Provide the (X, Y) coordinate of the cell's center where the given text is located.  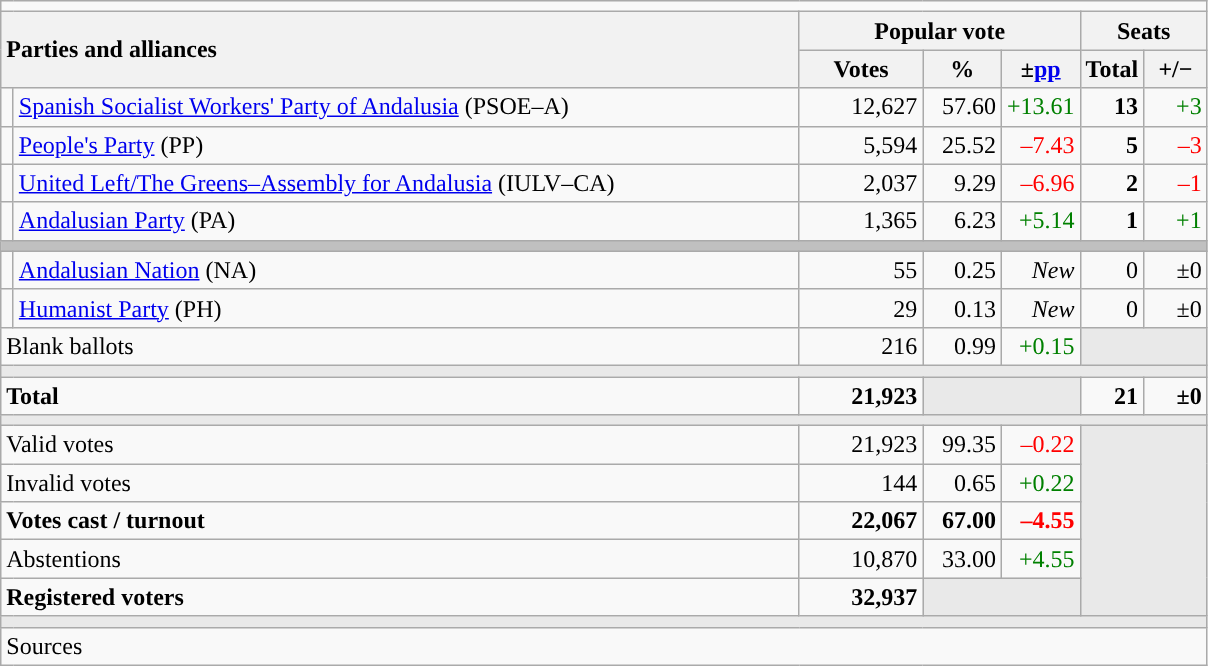
Invalid votes (400, 483)
21 (1112, 395)
55 (861, 270)
216 (861, 346)
9.29 (962, 183)
–6.96 (1040, 183)
2,037 (861, 183)
Popular vote (940, 31)
+0.15 (1040, 346)
+0.22 (1040, 483)
29 (861, 308)
1,365 (861, 221)
–0.22 (1040, 445)
57.60 (962, 107)
United Left/The Greens–Assembly for Andalusia (IULV–CA) (406, 183)
% (962, 69)
+1 (1176, 221)
0.25 (962, 270)
+3 (1176, 107)
Votes (861, 69)
67.00 (962, 521)
±pp (1040, 69)
12,627 (861, 107)
Humanist Party (PH) (406, 308)
1 (1112, 221)
–7.43 (1040, 145)
0.99 (962, 346)
33.00 (962, 559)
Andalusian Nation (NA) (406, 270)
+13.61 (1040, 107)
–1 (1176, 183)
0.13 (962, 308)
144 (861, 483)
25.52 (962, 145)
22,067 (861, 521)
Registered voters (400, 597)
99.35 (962, 445)
0.65 (962, 483)
–4.55 (1040, 521)
Sources (604, 646)
+4.55 (1040, 559)
Seats (1144, 31)
5,594 (861, 145)
+5.14 (1040, 221)
Valid votes (400, 445)
32,937 (861, 597)
Blank ballots (400, 346)
Spanish Socialist Workers' Party of Andalusia (PSOE–A) (406, 107)
People's Party (PP) (406, 145)
Abstentions (400, 559)
6.23 (962, 221)
10,870 (861, 559)
Votes cast / turnout (400, 521)
13 (1112, 107)
2 (1112, 183)
–3 (1176, 145)
5 (1112, 145)
+/− (1176, 69)
Andalusian Party (PA) (406, 221)
Parties and alliances (400, 50)
